For the text-containing cell, return its midpoint in (X, Y) coordinate format. 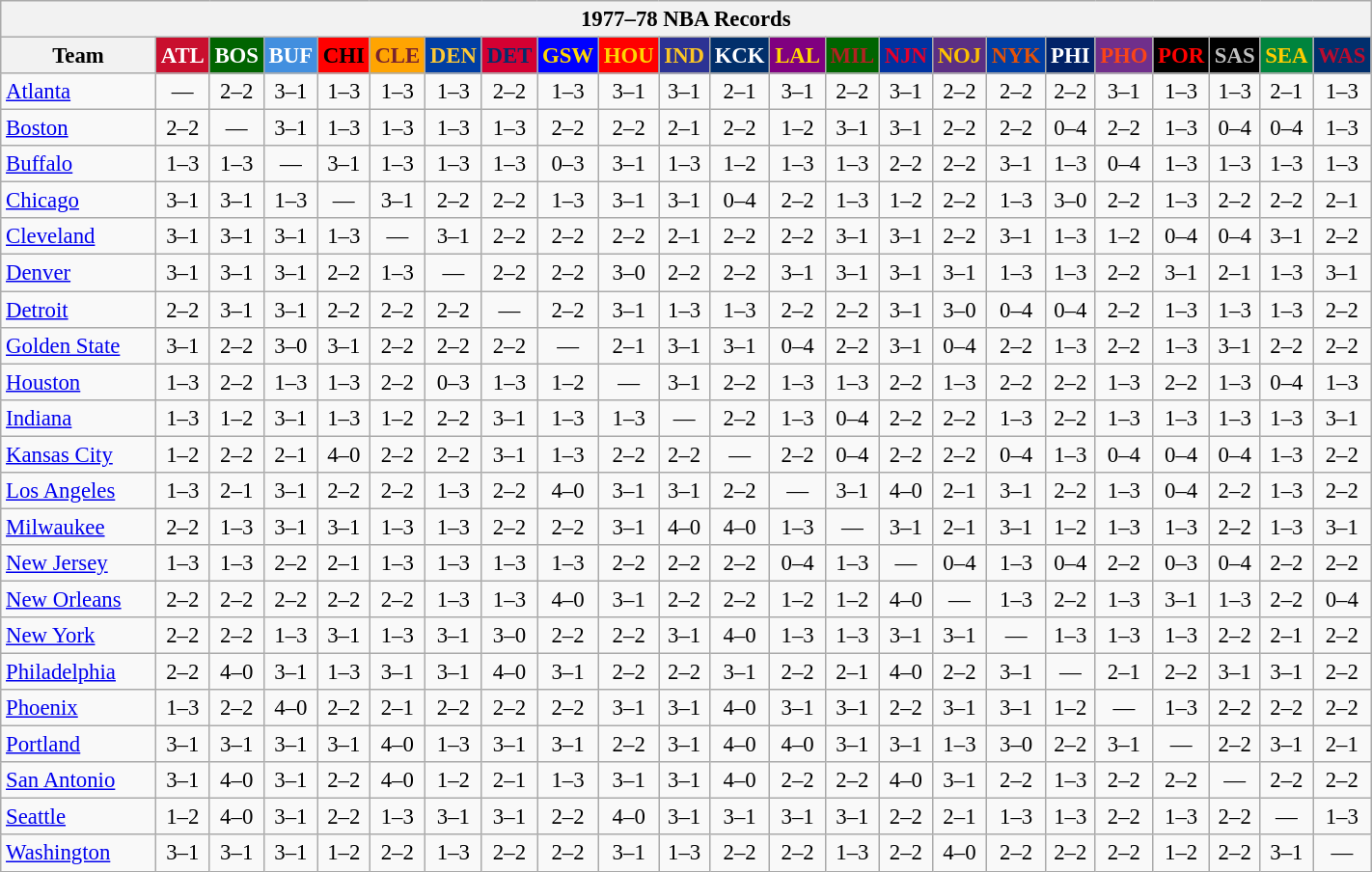
Los Angeles (79, 491)
ATL (182, 56)
MIL (852, 56)
Phoenix (79, 708)
Chicago (79, 201)
Golden State (79, 345)
NOJ (959, 56)
HOU (629, 56)
PHI (1071, 56)
PHO (1124, 56)
San Antonio (79, 780)
SEA (1287, 56)
NYK (1017, 56)
Boston (79, 128)
NJN (905, 56)
Denver (79, 273)
Houston (79, 382)
Milwaukee (79, 527)
BOS (236, 56)
SAS (1234, 56)
Seattle (79, 817)
Washington (79, 854)
New York (79, 636)
New Orleans (79, 599)
WAS (1342, 56)
Indiana (79, 418)
Buffalo (79, 164)
KCK (739, 56)
1977–78 NBA Records (686, 19)
LAL (797, 56)
CLE (398, 56)
DET (509, 56)
IND (684, 56)
CHI (343, 56)
Philadelphia (79, 672)
Team (79, 56)
New Jersey (79, 563)
GSW (568, 56)
Portland (79, 745)
Cleveland (79, 236)
Atlanta (79, 92)
BUF (290, 56)
Kansas City (79, 454)
Detroit (79, 310)
POR (1181, 56)
DEN (453, 56)
